Output the [x, y] coordinate of the center of the cell containing the given text.  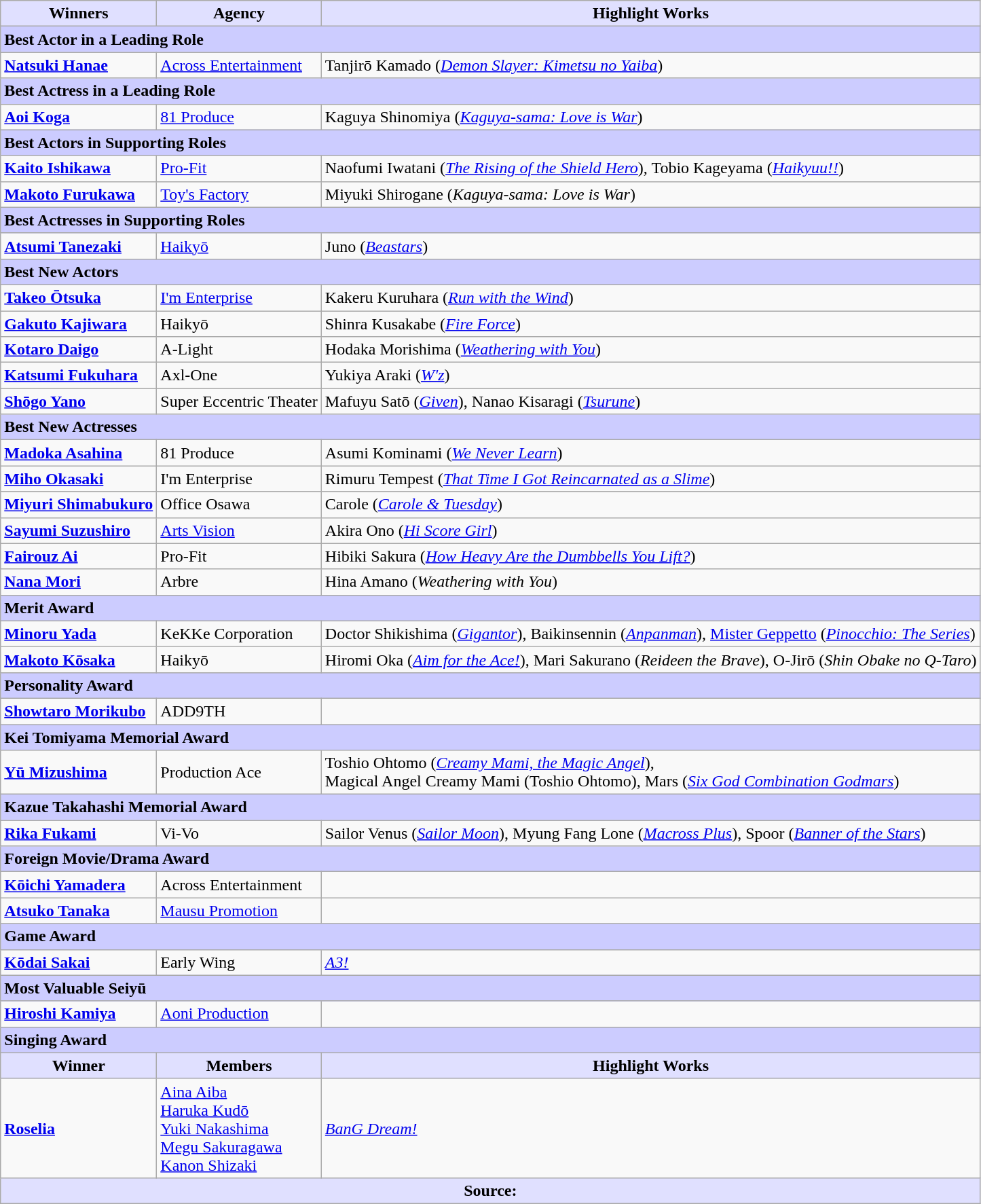
Best Actress in a Leading Role [490, 91]
Arts Vision [239, 530]
Best Actor in a Leading Role [490, 39]
Miyuki Shirogane (Kaguya-sama: Love is War) [650, 194]
Tanjirō Kamado (Demon Slayer: Kimetsu no Yaiba) [650, 65]
Early Wing [239, 962]
ADD9TH [239, 711]
A3! [650, 962]
Hina Amano (Weathering with You) [650, 582]
Super Eccentric Theater [239, 401]
Most Valuable Seiyū [490, 988]
Nana Mori [79, 582]
Arbre [239, 582]
Best Actors in Supporting Roles [490, 143]
Office Osawa [239, 505]
Best New Actors [490, 272]
Foreign Movie/Drama Award [490, 859]
Makoto Furukawa [79, 194]
Personality Award [490, 685]
Fairouz Ai [79, 556]
Kōdai Sakai [79, 962]
Makoto Kōsaka [79, 659]
Juno (Beastars) [650, 246]
Akira Ono (Hi Score Girl) [650, 530]
Carole (Carole & Tuesday) [650, 505]
Minoru Yada [79, 634]
Best New Actresses [490, 427]
Kei Tomiyama Memorial Award [490, 737]
Doctor Shikishima (Gigantor), Baikinsennin (Anpanman), Mister Geppetto (Pinocchio: The Series) [650, 634]
Toshio Ohtomo (Creamy Mami, the Magic Angel),Magical Angel Creamy Mami (Toshio Ohtomo), Mars (Six God Combination Godmars) [650, 773]
Madoka Asahina [79, 453]
Shōgo Yano [79, 401]
Winner [79, 1065]
Rika Fukami [79, 833]
Kazue Takahashi Memorial Award [490, 807]
A-Light [239, 350]
Kotaro Daigo [79, 350]
Agency [239, 14]
Axl-One [239, 376]
Best Actresses in Supporting Roles [490, 220]
Gakuto Kajiwara [79, 324]
Natsuki Hanae [79, 65]
Katsumi Fukuhara [79, 376]
Production Ace [239, 773]
Roselia [79, 1128]
Aoni Production [239, 1014]
Takeo Ōtsuka [79, 297]
Winners [79, 14]
Source: [490, 1190]
Hiromi Oka (Aim for the Ace!), Mari Sakurano (Reideen the Brave), O-Jirō (Shin Obake no Q-Taro) [650, 659]
Kaguya Shinomiya (Kaguya-sama: Love is War) [650, 117]
Miho Okasaki [79, 479]
Singing Award [490, 1040]
Atsumi Tanezaki [79, 246]
Asumi Kominami (We Never Learn) [650, 453]
Showtaro Morikubo [79, 711]
KeKKe Corporation [239, 634]
Hibiki Sakura (How Heavy Are the Dumbbells You Lift?) [650, 556]
Toy's Factory [239, 194]
Aina AibaHaruka KudōYuki NakashimaMegu SakuragawaKanon Shizaki [239, 1128]
Sailor Venus (Sailor Moon), Myung Fang Lone (Macross Plus), Spoor (Banner of the Stars) [650, 833]
Mafuyu Satō (Given), Nanao Kisaragi (Tsurune) [650, 401]
BanG Dream! [650, 1128]
Miyuri Shimabukuro [79, 505]
Vi-Vo [239, 833]
Kōichi Yamadera [79, 885]
Atsuko Tanaka [79, 911]
Yukiya Araki (W'z) [650, 376]
Yū Mizushima [79, 773]
Merit Award [490, 608]
Mausu Promotion [239, 911]
Shinra Kusakabe (Fire Force) [650, 324]
Naofumi Iwatani (The Rising of the Shield Hero), Tobio Kageyama (Haikyuu!!) [650, 168]
Aoi Koga [79, 117]
Hiroshi Kamiya [79, 1014]
Hodaka Morishima (Weathering with You) [650, 350]
Game Award [490, 936]
Kakeru Kuruhara (Run with the Wind) [650, 297]
Members [239, 1065]
Rimuru Tempest (That Time I Got Reincarnated as a Slime) [650, 479]
Sayumi Suzushiro [79, 530]
Kaito Ishikawa [79, 168]
